Provide the [x, y] coordinate of the cell's center where the given text is located.  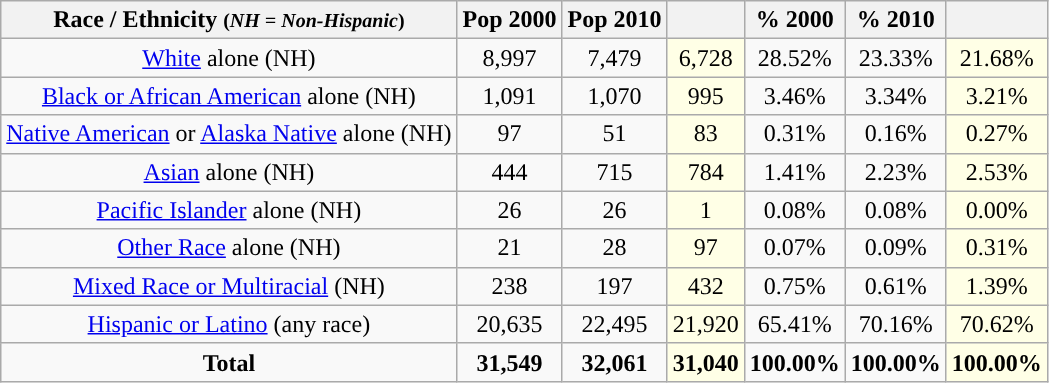
3.34% [896, 96]
6,728 [706, 58]
7,479 [614, 58]
3.46% [794, 96]
2.53% [996, 172]
21,920 [706, 324]
23.33% [896, 58]
% 2000 [794, 20]
0.00% [996, 210]
28 [614, 248]
1.41% [794, 172]
31,040 [706, 362]
1 [706, 210]
32,061 [614, 362]
51 [614, 134]
0.75% [794, 286]
Hispanic or Latino (any race) [229, 324]
Race / Ethnicity (NH = Non-Hispanic) [229, 20]
White alone (NH) [229, 58]
70.62% [996, 324]
0.16% [896, 134]
65.41% [794, 324]
31,549 [510, 362]
Pop 2010 [614, 20]
0.09% [896, 248]
Pacific Islander alone (NH) [229, 210]
Total [229, 362]
238 [510, 286]
Black or African American alone (NH) [229, 96]
2.23% [896, 172]
% 2010 [896, 20]
995 [706, 96]
Other Race alone (NH) [229, 248]
0.07% [794, 248]
22,495 [614, 324]
70.16% [896, 324]
432 [706, 286]
21 [510, 248]
197 [614, 286]
Native American or Alaska Native alone (NH) [229, 134]
444 [510, 172]
20,635 [510, 324]
Pop 2000 [510, 20]
1,091 [510, 96]
0.27% [996, 134]
28.52% [794, 58]
1.39% [996, 286]
715 [614, 172]
21.68% [996, 58]
Asian alone (NH) [229, 172]
8,997 [510, 58]
83 [706, 134]
3.21% [996, 96]
1,070 [614, 96]
784 [706, 172]
0.61% [896, 286]
Mixed Race or Multiracial (NH) [229, 286]
